Find where the given text appears and provide that cell's center as [X, Y] coordinate. 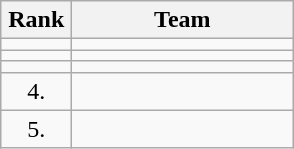
Team [182, 20]
5. [36, 129]
4. [36, 91]
Rank [36, 20]
